Pinpoint the cell where the given text exists, returning its (X, Y) midpoint coordinate. 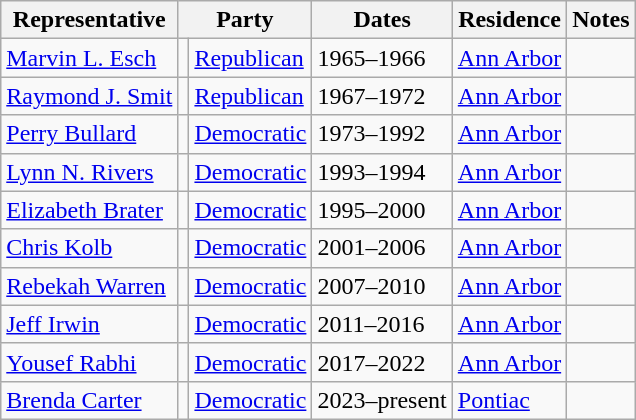
2001–2006 (382, 248)
Elizabeth Brater (90, 210)
Lynn N. Rivers (90, 172)
2007–2010 (382, 286)
Pontiac (509, 400)
1993–1994 (382, 172)
1967–1972 (382, 96)
Brenda Carter (90, 400)
Rebekah Warren (90, 286)
Yousef Rabhi (90, 362)
Chris Kolb (90, 248)
2011–2016 (382, 324)
1965–1966 (382, 58)
Raymond J. Smit (90, 96)
Party (245, 20)
Jeff Irwin (90, 324)
Residence (509, 20)
Perry Bullard (90, 134)
Dates (382, 20)
1995–2000 (382, 210)
Marvin L. Esch (90, 58)
2023–present (382, 400)
1973–1992 (382, 134)
2017–2022 (382, 362)
Notes (601, 20)
Representative (90, 20)
